Return [X, Y] of the center of cell containing provided text 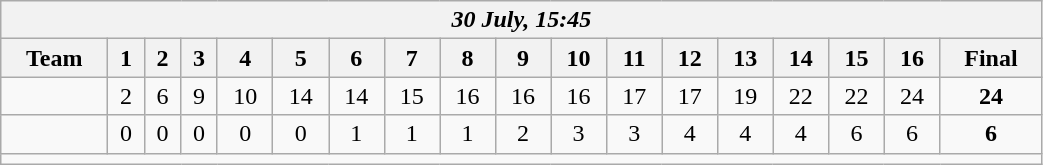
5 [301, 58]
Final [991, 58]
Team [54, 58]
30 July, 15:45 [522, 20]
12 [690, 58]
13 [746, 58]
8 [468, 58]
19 [746, 96]
11 [634, 58]
7 [412, 58]
